For the text-containing cell, return its midpoint in (x, y) coordinate format. 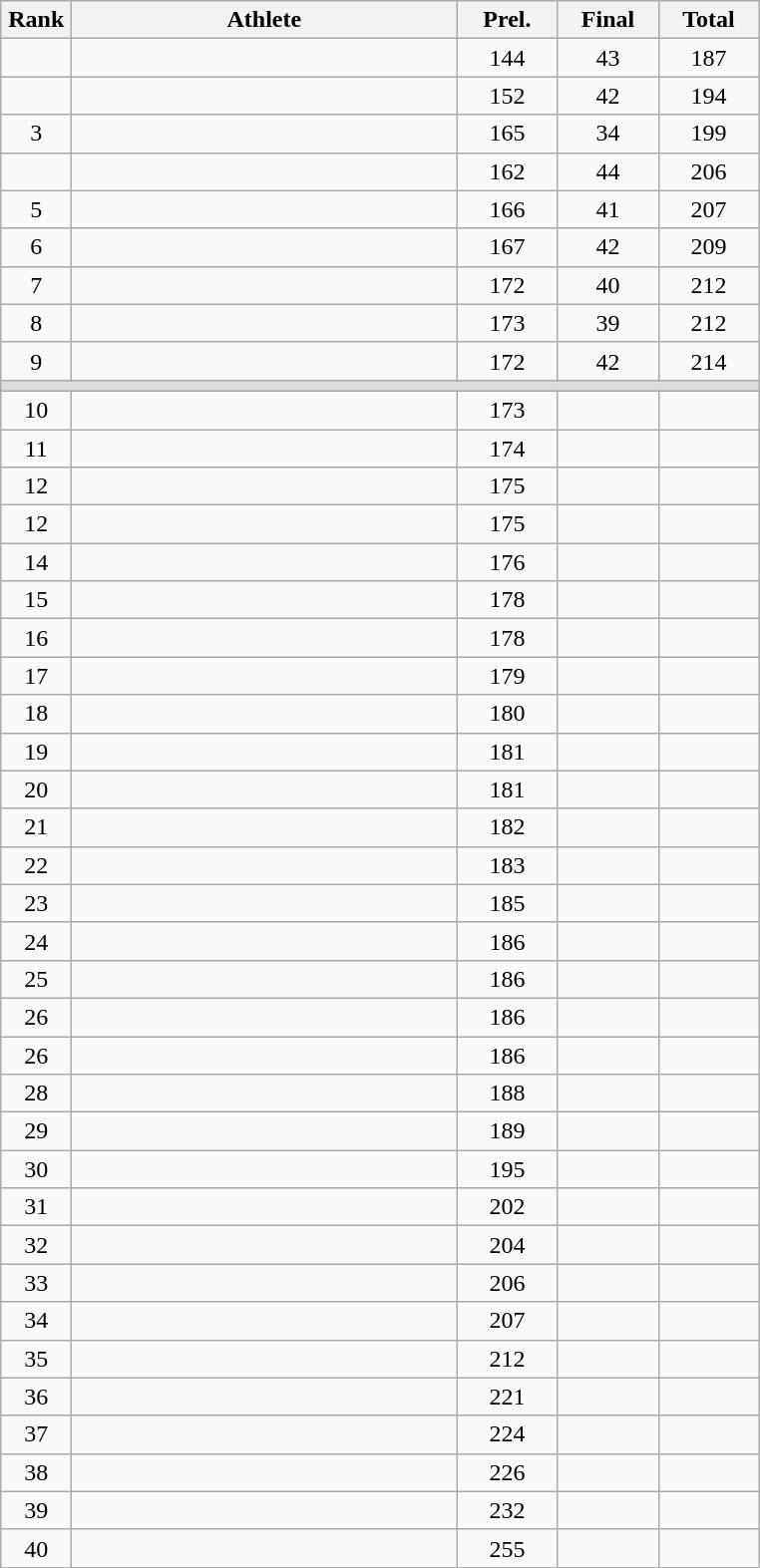
162 (507, 171)
6 (36, 247)
22 (36, 865)
182 (507, 827)
36 (36, 1397)
41 (608, 209)
Total (708, 20)
Athlete (264, 20)
11 (36, 448)
194 (708, 96)
179 (507, 676)
18 (36, 714)
3 (36, 134)
214 (708, 361)
35 (36, 1359)
37 (36, 1434)
15 (36, 600)
43 (608, 58)
152 (507, 96)
25 (36, 979)
202 (507, 1207)
Prel. (507, 20)
188 (507, 1094)
21 (36, 827)
10 (36, 410)
199 (708, 134)
9 (36, 361)
144 (507, 58)
32 (36, 1245)
224 (507, 1434)
189 (507, 1131)
14 (36, 562)
185 (507, 903)
180 (507, 714)
167 (507, 247)
17 (36, 676)
183 (507, 865)
Rank (36, 20)
165 (507, 134)
33 (36, 1283)
255 (507, 1548)
5 (36, 209)
209 (708, 247)
23 (36, 903)
24 (36, 941)
28 (36, 1094)
44 (608, 171)
7 (36, 285)
174 (507, 448)
204 (507, 1245)
38 (36, 1472)
16 (36, 638)
226 (507, 1472)
232 (507, 1510)
29 (36, 1131)
221 (507, 1397)
195 (507, 1169)
19 (36, 752)
166 (507, 209)
187 (708, 58)
31 (36, 1207)
176 (507, 562)
8 (36, 323)
30 (36, 1169)
20 (36, 789)
Final (608, 20)
